Search for the cell housing the specified text and yield its [X, Y] center coordinate. 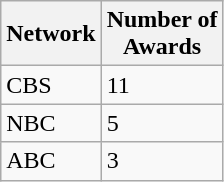
Network [51, 34]
Number ofAwards [162, 34]
3 [162, 161]
CBS [51, 85]
NBC [51, 123]
5 [162, 123]
ABC [51, 161]
11 [162, 85]
